Scan for the cell matching the given text and deliver its [x, y] coordinate at center. 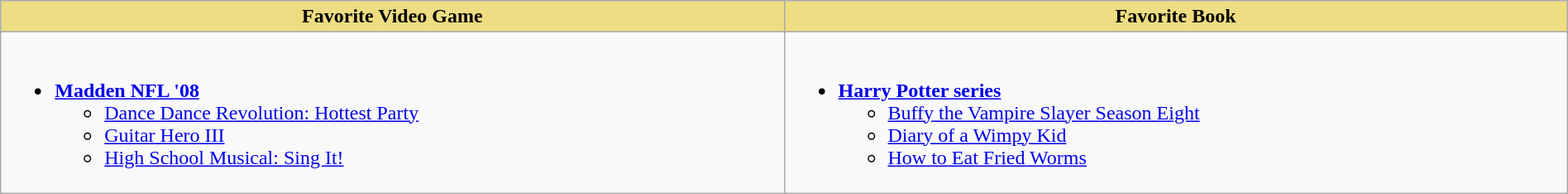
Favorite Video Game [392, 17]
Harry Potter seriesBuffy the Vampire Slayer Season EightDiary of a Wimpy KidHow to Eat Fried Worms [1176, 113]
Favorite Book [1176, 17]
Madden NFL '08Dance Dance Revolution: Hottest PartyGuitar Hero IIIHigh School Musical: Sing It! [392, 113]
